Pinpoint the cell where the given text exists, returning its [x, y] midpoint coordinate. 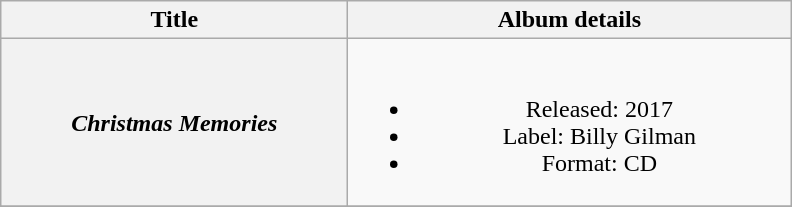
Title [174, 20]
Album details [570, 20]
Released: 2017Label: Billy GilmanFormat: CD [570, 122]
Christmas Memories [174, 122]
